Provide the [X, Y] coordinate of the cell's center where the given text is located.  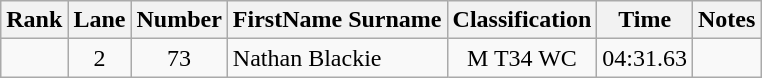
2 [100, 58]
73 [179, 58]
Classification [522, 20]
FirstName Surname [337, 20]
Number [179, 20]
Nathan Blackie [337, 58]
Rank [34, 20]
Time [645, 20]
04:31.63 [645, 58]
Lane [100, 20]
M T34 WC [522, 58]
Notes [727, 20]
